For the text-containing cell, return its midpoint in (X, Y) coordinate format. 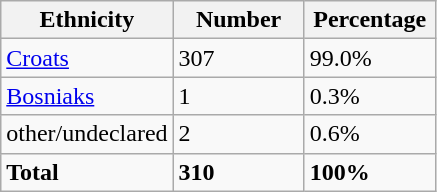
99.0% (370, 58)
Number (238, 20)
Bosniaks (87, 96)
Percentage (370, 20)
other/undeclared (87, 134)
307 (238, 58)
Ethnicity (87, 20)
100% (370, 172)
2 (238, 134)
0.6% (370, 134)
310 (238, 172)
Total (87, 172)
0.3% (370, 96)
Croats (87, 58)
1 (238, 96)
